Pinpoint the cell where the given text exists, returning its [x, y] midpoint coordinate. 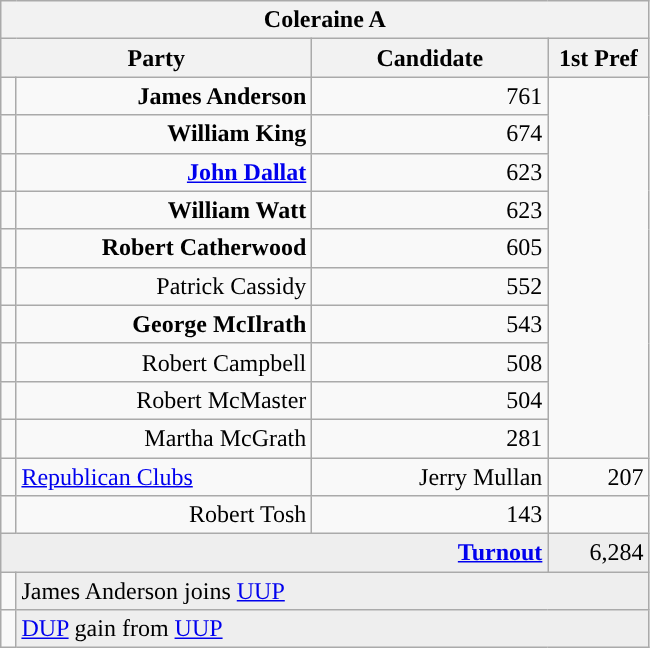
Martha McGrath [164, 438]
543 [430, 324]
Turnout [274, 553]
DUP gain from UUP [332, 629]
143 [430, 515]
William King [164, 134]
James Anderson [164, 96]
John Dallat [164, 172]
Jerry Mullan [430, 477]
Robert Tosh [164, 515]
Party [156, 58]
Robert Campbell [164, 362]
Patrick Cassidy [164, 286]
George McIlrath [164, 324]
William Watt [164, 210]
Candidate [430, 58]
281 [430, 438]
605 [430, 248]
207 [598, 477]
674 [430, 134]
6,284 [598, 553]
James Anderson joins UUP [332, 591]
Republican Clubs [164, 477]
504 [430, 400]
1st Pref [598, 58]
Coleraine A [325, 20]
Robert Catherwood [164, 248]
761 [430, 96]
552 [430, 286]
508 [430, 362]
Robert McMaster [164, 400]
